Provide the [X, Y] coordinate of the cell's center where the given text is located.  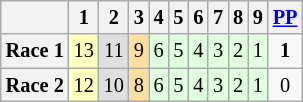
12 [84, 85]
13 [84, 51]
Race 1 [35, 51]
Race 2 [35, 85]
10 [114, 85]
7 [218, 17]
11 [114, 51]
PP [286, 17]
0 [286, 85]
